Detect which cell encompasses the target text, then output its (X, Y) center coordinate. 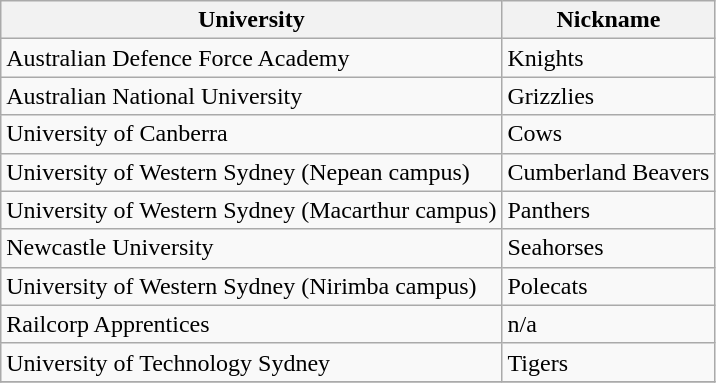
Tigers (608, 362)
Panthers (608, 210)
University of Western Sydney (Nepean campus) (252, 172)
Polecats (608, 286)
Grizzlies (608, 96)
n/a (608, 324)
Nickname (608, 20)
Cumberland Beavers (608, 172)
University of Technology Sydney (252, 362)
University of Western Sydney (Nirimba campus) (252, 286)
Seahorses (608, 248)
University of Canberra (252, 134)
Newcastle University (252, 248)
University of Western Sydney (Macarthur campus) (252, 210)
Knights (608, 58)
Railcorp Apprentices (252, 324)
Australian Defence Force Academy (252, 58)
University (252, 20)
Australian National University (252, 96)
Cows (608, 134)
